Pinpoint the cell where the given text exists, returning its [x, y] midpoint coordinate. 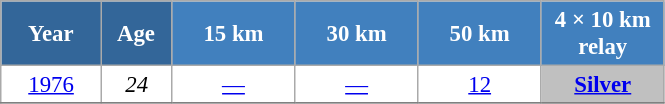
15 km [234, 34]
4 × 10 km relay [602, 34]
30 km [356, 34]
24 [136, 85]
12 [480, 85]
Silver [602, 85]
Age [136, 34]
1976 [52, 85]
Year [52, 34]
50 km [480, 34]
